For the text-containing cell, return its midpoint in (X, Y) coordinate format. 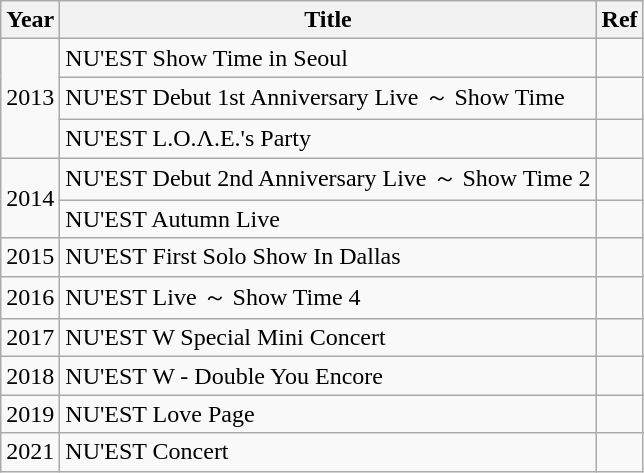
Year (30, 20)
NU'EST Show Time in Seoul (328, 58)
NU'EST L.O.Λ.E.'s Party (328, 138)
2016 (30, 298)
NU'EST Live ～ Show Time 4 (328, 298)
2013 (30, 98)
NU'EST Concert (328, 452)
NU'EST W - Double You Encore (328, 376)
NU'EST Autumn Live (328, 219)
2017 (30, 338)
2021 (30, 452)
2014 (30, 198)
NU'EST First Solo Show In Dallas (328, 257)
NU'EST Debut 1st Anniversary Live ～ Show Time (328, 98)
NU'EST Love Page (328, 414)
2018 (30, 376)
NU'EST Debut 2nd Anniversary Live ～ Show Time 2 (328, 180)
2019 (30, 414)
2015 (30, 257)
Ref (620, 20)
NU'EST W Special Mini Concert (328, 338)
Title (328, 20)
